Find where the given text appears and provide that cell's center as (x, y) coordinate. 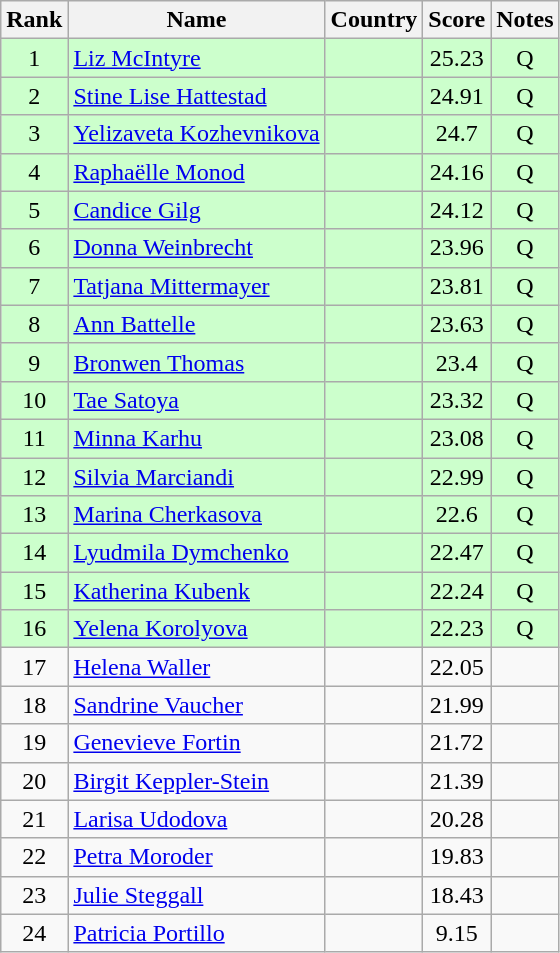
17 (34, 667)
Ann Battelle (196, 324)
Tae Satoya (196, 400)
23 (34, 895)
11 (34, 438)
Liz McIntyre (196, 58)
24.12 (457, 210)
Helena Waller (196, 667)
21.72 (457, 743)
Yelizaveta Kozhevnikova (196, 134)
23.32 (457, 400)
22.05 (457, 667)
3 (34, 134)
6 (34, 248)
20 (34, 781)
1 (34, 58)
16 (34, 629)
25.23 (457, 58)
Country (374, 20)
7 (34, 286)
Sandrine Vaucher (196, 705)
22.6 (457, 515)
22 (34, 857)
Donna Weinbrecht (196, 248)
22.23 (457, 629)
20.28 (457, 819)
Marina Cherkasova (196, 515)
9 (34, 362)
21.99 (457, 705)
Bronwen Thomas (196, 362)
21.39 (457, 781)
23.81 (457, 286)
23.4 (457, 362)
24.7 (457, 134)
18.43 (457, 895)
Stine Lise Hattestad (196, 96)
21 (34, 819)
22.24 (457, 591)
23.08 (457, 438)
23.96 (457, 248)
Yelena Korolyova (196, 629)
Tatjana Mittermayer (196, 286)
24.16 (457, 172)
2 (34, 96)
8 (34, 324)
23.63 (457, 324)
13 (34, 515)
Petra Moroder (196, 857)
19.83 (457, 857)
Lyudmila Dymchenko (196, 553)
Genevieve Fortin (196, 743)
24 (34, 933)
10 (34, 400)
Julie Steggall (196, 895)
Minna Karhu (196, 438)
4 (34, 172)
Candice Gilg (196, 210)
Score (457, 20)
Katherina Kubenk (196, 591)
Larisa Udodova (196, 819)
Rank (34, 20)
Raphaëlle Monod (196, 172)
24.91 (457, 96)
Notes (525, 20)
Silvia Marciandi (196, 477)
Birgit Keppler-Stein (196, 781)
14 (34, 553)
9.15 (457, 933)
12 (34, 477)
Name (196, 20)
5 (34, 210)
22.47 (457, 553)
Patricia Portillo (196, 933)
15 (34, 591)
18 (34, 705)
19 (34, 743)
22.99 (457, 477)
